Extract the [X, Y] coordinate from the center of the cell holding the provided text.  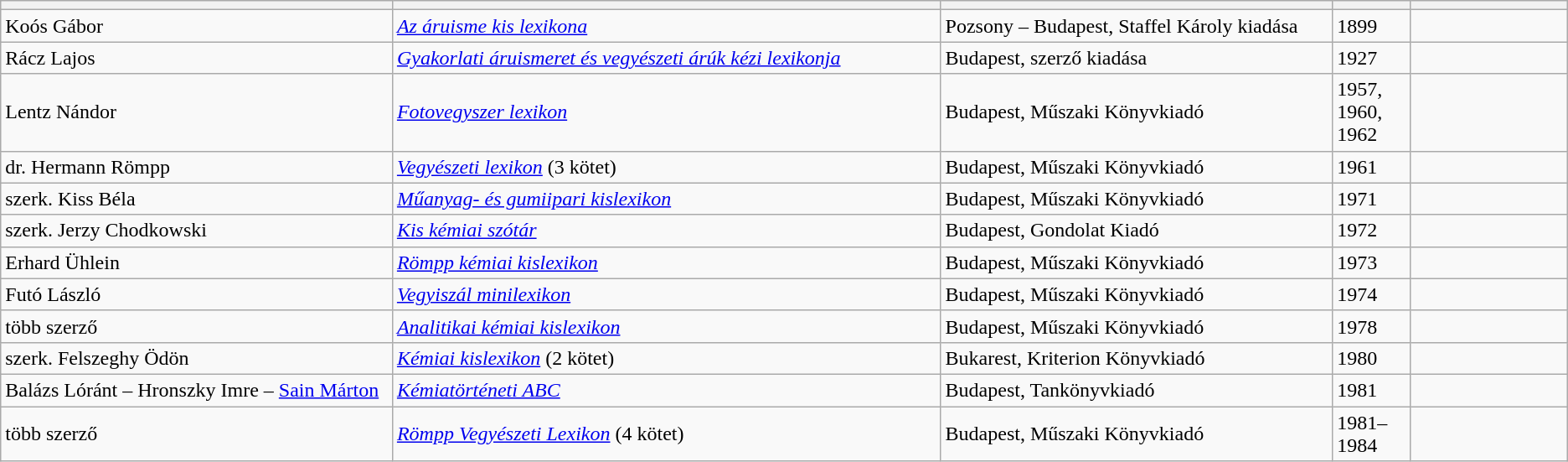
1927 [1372, 58]
Kémiatörténeti ABC [667, 390]
Vegyiszál minilexikon [667, 294]
szerk. Kiss Béla [197, 199]
Fotovegyszer lexikon [667, 112]
1957, 1960, 1962 [1372, 112]
Kis kémiai szótár [667, 231]
1978 [1372, 326]
Műanyag- és gumiipari kislexikon [667, 199]
dr. Hermann Römpp [197, 167]
1973 [1372, 262]
1899 [1372, 26]
Römpp kémiai kislexikon [667, 262]
Koós Gábor [197, 26]
1981 [1372, 390]
Budapest, szerző kiadása [1137, 58]
1980 [1372, 358]
Az áruisme kis lexikona [667, 26]
Rácz Lajos [197, 58]
Futó László [197, 294]
szerk. Felszeghy Ödön [197, 358]
Römpp Vegyészeti Lexikon (4 kötet) [667, 433]
Budapest, Tankönyvkiadó [1137, 390]
Lentz Nándor [197, 112]
1981–1984 [1372, 433]
1972 [1372, 231]
1974 [1372, 294]
szerk. Jerzy Chodkowski [197, 231]
1971 [1372, 199]
Erhard Ühlein [197, 262]
Pozsony – Budapest, Staffel Károly kiadása [1137, 26]
Gyakorlati áruismeret és vegyészeti árúk kézi lexikonja [667, 58]
Kémiai kislexikon (2 kötet) [667, 358]
1961 [1372, 167]
Bukarest, Kriterion Könyvkiadó [1137, 358]
Balázs Lóránt – Hronszky Imre – Sain Márton [197, 390]
Vegyészeti lexikon (3 kötet) [667, 167]
Analitikai kémiai kislexikon [667, 326]
Budapest, Gondolat Kiadó [1137, 231]
